Search for the cell housing the specified text and yield its [X, Y] center coordinate. 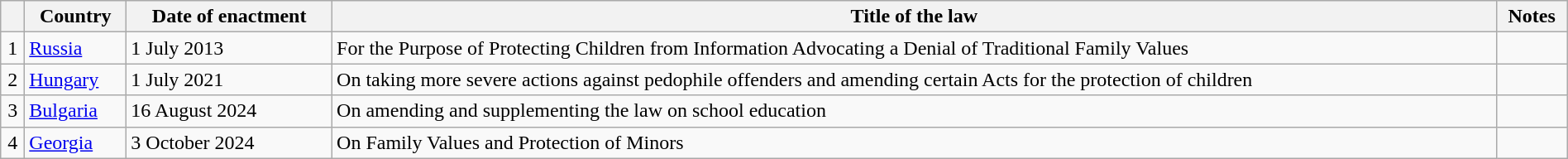
Hungary [76, 79]
Title of the law [915, 17]
For the Purpose of Protecting Children from Information Advocating a Denial of Traditional Family Values [915, 48]
On amending and supplementing the law on school education [915, 111]
1 July 2021 [230, 79]
On Family Values and Protection of Minors [915, 142]
On taking more severe actions against pedophile offenders and amending certain Acts for the protection of children [915, 79]
Country [76, 17]
Georgia [76, 142]
16 August 2024 [230, 111]
Notes [1532, 17]
Bulgaria [76, 111]
1 July 2013 [230, 48]
2 [13, 79]
3 [13, 111]
Date of enactment [230, 17]
Russia [76, 48]
3 October 2024 [230, 142]
4 [13, 142]
1 [13, 48]
